Provide the (x, y) coordinate of the cell's center where the given text is located.  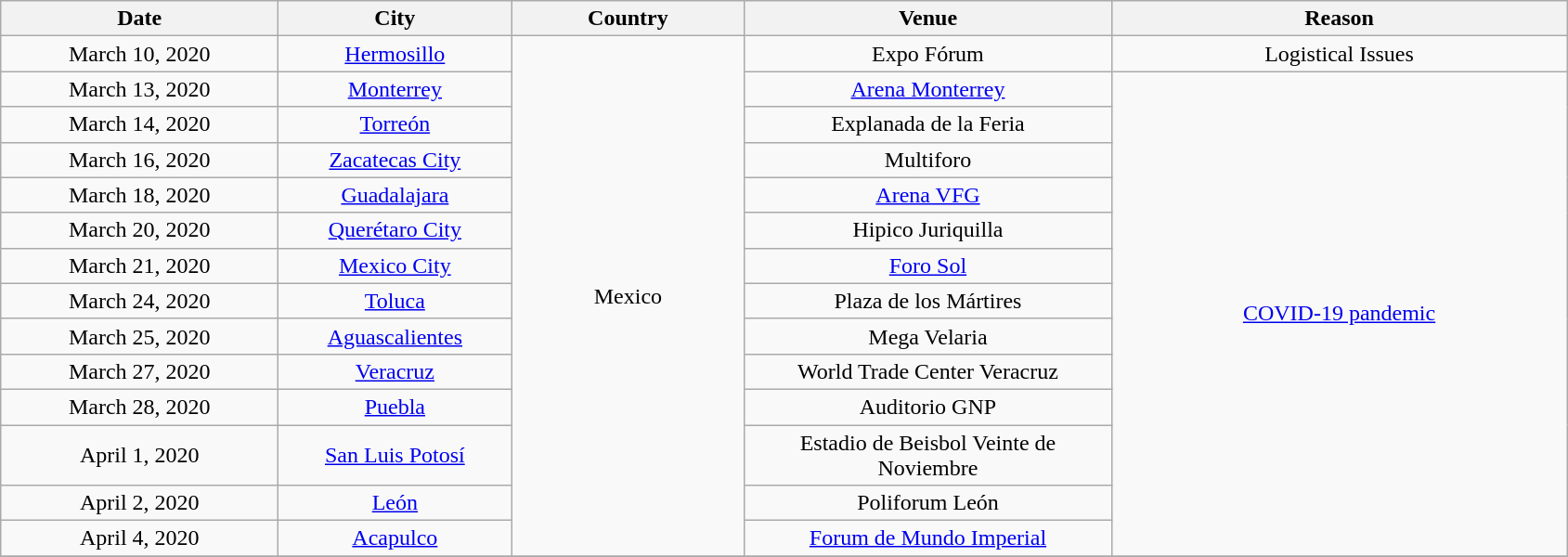
Multiforo (928, 160)
March 20, 2020 (139, 230)
Puebla (395, 407)
Plaza de los Mártires (928, 301)
Querétaro City (395, 230)
Mexico City (395, 266)
April 1, 2020 (139, 455)
Foro Sol (928, 266)
March 21, 2020 (139, 266)
Forum de Mundo Imperial (928, 538)
Country (628, 19)
León (395, 503)
March 10, 2020 (139, 54)
San Luis Potosí (395, 455)
Estadio de Beisbol Veinte de Noviembre (928, 455)
Toluca (395, 301)
April 4, 2020 (139, 538)
Monterrey (395, 89)
World Trade Center Veracruz (928, 371)
Reason (1339, 19)
March 27, 2020 (139, 371)
Date (139, 19)
Poliforum León (928, 503)
Torreón (395, 124)
March 28, 2020 (139, 407)
Auditorio GNP (928, 407)
March 16, 2020 (139, 160)
Zacatecas City (395, 160)
Acapulco (395, 538)
March 14, 2020 (139, 124)
Aguascalientes (395, 336)
March 18, 2020 (139, 195)
Arena VFG (928, 195)
Hermosillo (395, 54)
Explanada de la Feria (928, 124)
Arena Monterrey (928, 89)
April 2, 2020 (139, 503)
Logistical Issues (1339, 54)
March 25, 2020 (139, 336)
Venue (928, 19)
March 24, 2020 (139, 301)
COVID-19 pandemic (1339, 314)
Mega Velaria (928, 336)
Hipico Juriquilla (928, 230)
March 13, 2020 (139, 89)
Guadalajara (395, 195)
Mexico (628, 296)
Expo Fórum (928, 54)
City (395, 19)
Veracruz (395, 371)
